Provide the (X, Y) coordinate of the cell's center where the given text is located.  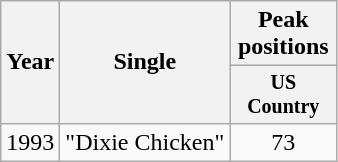
US Country (284, 94)
73 (284, 142)
Year (30, 62)
Single (145, 62)
"Dixie Chicken" (145, 142)
1993 (30, 142)
Peak positions (284, 34)
